Pinpoint the cell where the given text exists, returning its (X, Y) midpoint coordinate. 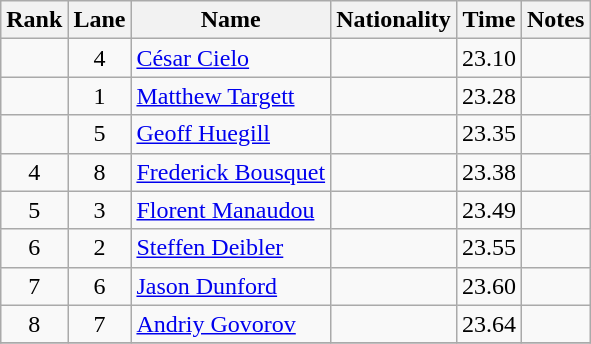
23.10 (488, 58)
Nationality (394, 20)
23.35 (488, 134)
César Cielo (231, 58)
Lane (100, 20)
1 (100, 96)
Andriy Govorov (231, 324)
Jason Dunford (231, 286)
23.49 (488, 210)
23.38 (488, 172)
Rank (34, 20)
23.64 (488, 324)
23.55 (488, 248)
Time (488, 20)
Name (231, 20)
Florent Manaudou (231, 210)
Steffen Deibler (231, 248)
Matthew Targett (231, 96)
Frederick Bousquet (231, 172)
23.28 (488, 96)
3 (100, 210)
Notes (555, 20)
23.60 (488, 286)
2 (100, 248)
Geoff Huegill (231, 134)
